Pinpoint the cell where the given text exists, returning its (X, Y) midpoint coordinate. 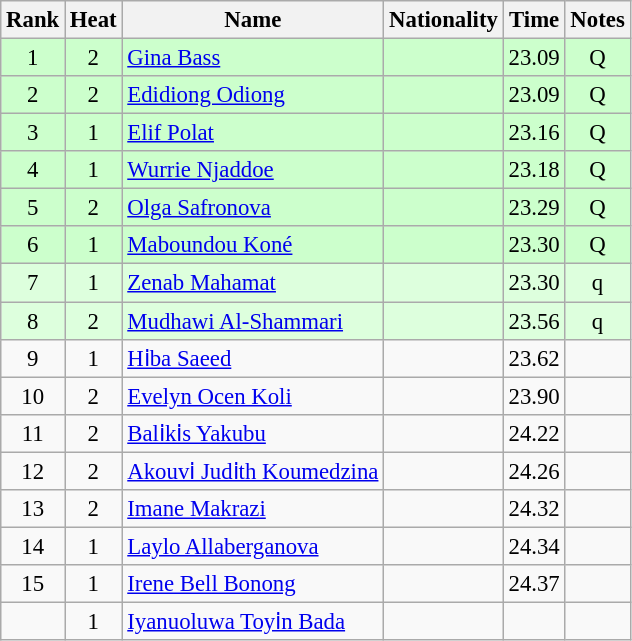
23.18 (534, 170)
Gina Bass (253, 58)
Olga Safronova (253, 208)
Notes (598, 20)
Heat (94, 20)
Name (253, 20)
Maboundou Koné (253, 245)
Zenab Mahamat (253, 283)
24.26 (534, 471)
Nationality (444, 20)
23.29 (534, 208)
24.32 (534, 509)
9 (33, 358)
Iyanuoluwa Toyi̇n Bada (253, 621)
Irene Bell Bonong (253, 584)
23.90 (534, 396)
24.37 (534, 584)
23.16 (534, 133)
8 (33, 321)
4 (33, 170)
Bali̇ki̇s Yakubu (253, 433)
Hi̇ba Saeed (253, 358)
12 (33, 471)
23.62 (534, 358)
7 (33, 283)
Mudhawi Al-Shammari (253, 321)
Rank (33, 20)
Laylo Allaberganova (253, 546)
15 (33, 584)
23.56 (534, 321)
11 (33, 433)
10 (33, 396)
24.22 (534, 433)
5 (33, 208)
13 (33, 509)
Akouvi̇ Judi̇th Koumedzina (253, 471)
Imane Makrazi (253, 509)
24.34 (534, 546)
Wurrie Njaddoe (253, 170)
6 (33, 245)
Time (534, 20)
Evelyn Ocen Koli (253, 396)
3 (33, 133)
14 (33, 546)
Elif Polat (253, 133)
Edidiong Odiong (253, 95)
